Identify which cell holds the provided text, then report its [X, Y] central coordinate. 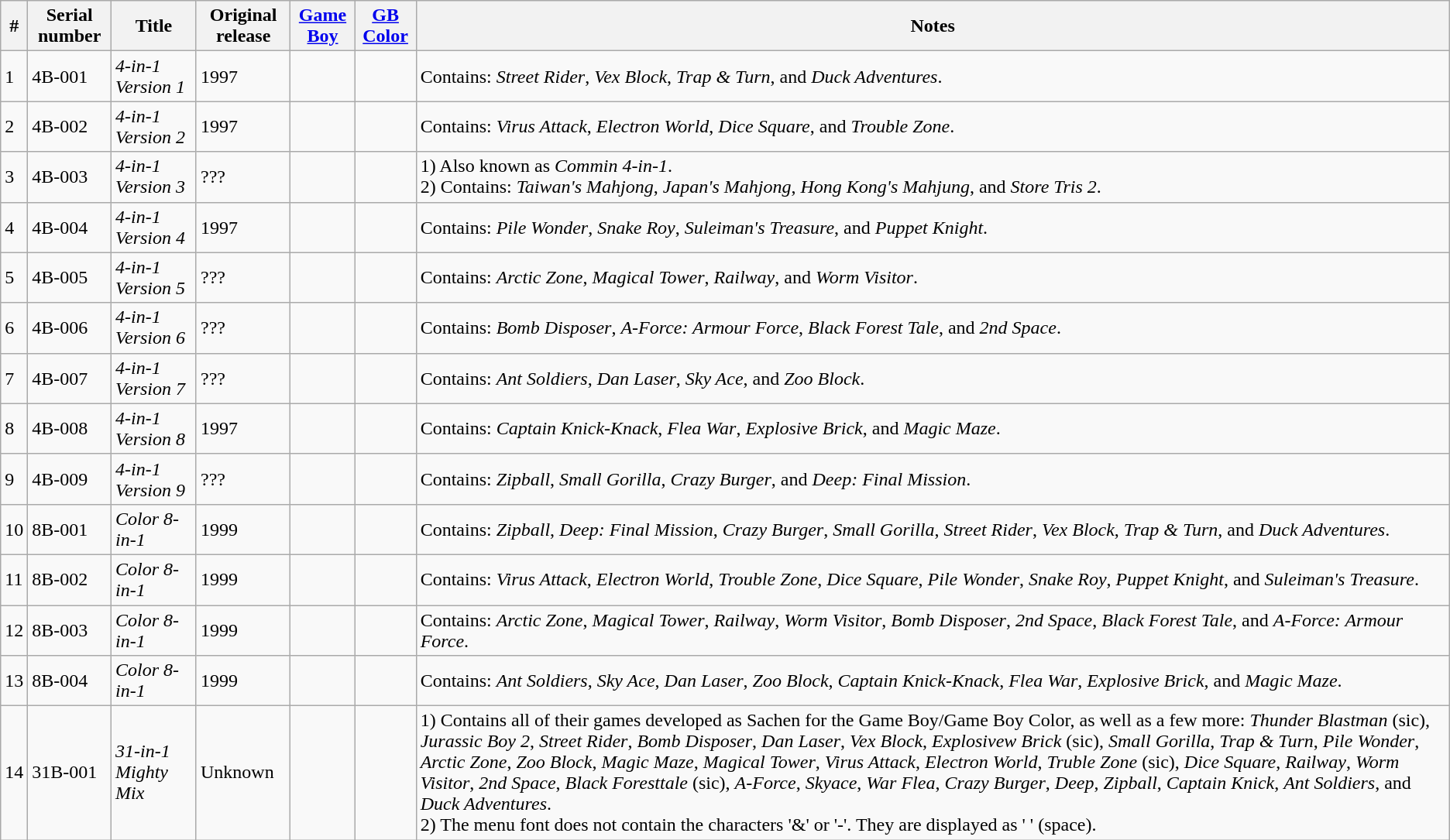
# [14, 26]
4-in-1 Version 7 [154, 378]
10 [14, 530]
Serial number [70, 26]
Contains: Ant Soldiers, Dan Laser, Sky Ace, and Zoo Block. [933, 378]
Contains: Virus Attack, Electron World, Trouble Zone, Dice Square, Pile Wonder, Snake Roy, Puppet Knight, and Suleiman's Treasure. [933, 579]
4-in-1 Version 5 [154, 277]
Contains: Bomb Disposer, A-Force: Armour Force, Black Forest Tale, and 2nd Space. [933, 328]
4B-001 [70, 76]
11 [14, 579]
Contains: Ant Soldiers, Sky Ace, Dan Laser, Zoo Block, Captain Knick-Knack, Flea War, Explosive Brick, and Magic Maze. [933, 681]
8B-001 [70, 530]
31-in-1 Mighty Mix [154, 773]
4B-009 [70, 478]
Contains: Virus Attack, Electron World, Dice Square, and Trouble Zone. [933, 127]
7 [14, 378]
Contains: Arctic Zone, Magical Tower, Railway, and Worm Visitor. [933, 277]
Title [154, 26]
Contains: Captain Knick-Knack, Flea War, Explosive Brick, and Magic Maze. [933, 429]
14 [14, 773]
Contains: Pile Wonder, Snake Roy, Suleiman's Treasure, and Puppet Knight. [933, 228]
5 [14, 277]
4-in-1 Version 2 [154, 127]
31B-001 [70, 773]
8B-004 [70, 681]
2 [14, 127]
8B-002 [70, 579]
8 [14, 429]
4B-003 [70, 177]
4B-006 [70, 328]
6 [14, 328]
Contains: Zipball, Deep: Final Mission, Crazy Burger, Small Gorilla, Street Rider, Vex Block, Trap & Turn, and Duck Adventures. [933, 530]
4B-004 [70, 228]
4B-007 [70, 378]
13 [14, 681]
12 [14, 630]
4-in-1 Version 8 [154, 429]
Game Boy [322, 26]
1 [14, 76]
Contains: Zipball, Small Gorilla, Crazy Burger, and Deep: Final Mission. [933, 478]
Unknown [243, 773]
Contains: Arctic Zone, Magical Tower, Railway, Worm Visitor, Bomb Disposer, 2nd Space, Black Forest Tale, and A-Force: Armour Force. [933, 630]
4B-005 [70, 277]
4-in-1 Version 6 [154, 328]
4 [14, 228]
GB Color [386, 26]
Original release [243, 26]
1) Also known as Commin 4-in-1.2) Contains: Taiwan's Mahjong, Japan's Mahjong, Hong Kong's Mahjung, and Store Tris 2. [933, 177]
4-in-1 Version 1 [154, 76]
8B-003 [70, 630]
Contains: Street Rider, Vex Block, Trap & Turn, and Duck Adventures. [933, 76]
4B-002 [70, 127]
4-in-1 Version 9 [154, 478]
9 [14, 478]
4-in-1 Version 3 [154, 177]
4B-008 [70, 429]
4-in-1 Version 4 [154, 228]
Notes [933, 26]
3 [14, 177]
